Pinpoint the cell where the given text exists, returning its [x, y] midpoint coordinate. 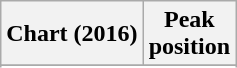
Peakposition [189, 34]
Chart (2016) [72, 34]
